For the text-containing cell, return its midpoint in [X, Y] coordinate format. 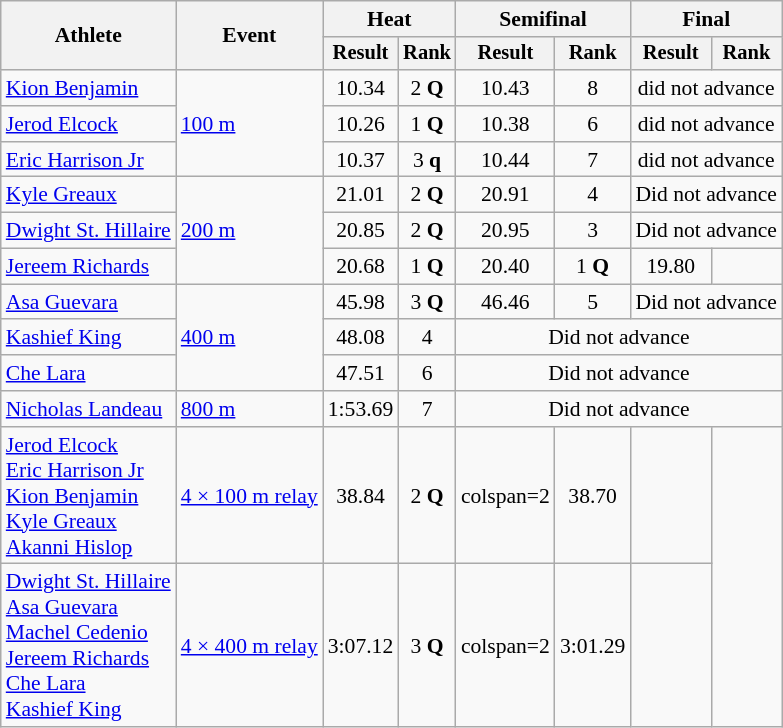
200 m [250, 230]
Kyle Greaux [88, 195]
Eric Harrison Jr [88, 160]
Che Lara [88, 373]
Kion Benjamin [88, 88]
10.37 [360, 160]
20.40 [506, 267]
5 [592, 302]
20.85 [360, 231]
Jerod ElcockEric Harrison JrKion BenjaminKyle GreauxAkanni Hislop [88, 496]
Asa Guevara [88, 302]
3 q [427, 160]
10.26 [360, 124]
38.70 [592, 496]
400 m [250, 338]
3:01.29 [592, 646]
21.01 [360, 195]
Kashief King [88, 338]
20.91 [506, 195]
3 [592, 231]
20.95 [506, 231]
Event [250, 36]
1:53.69 [360, 409]
10.43 [506, 88]
45.98 [360, 302]
10.38 [506, 124]
100 m [250, 124]
Jereem Richards [88, 267]
8 [592, 88]
10.44 [506, 160]
Dwight St. HillaireAsa GuevaraMachel CedenioJereem RichardsChe LaraKashief King [88, 646]
4 × 400 m relay [250, 646]
46.46 [506, 302]
38.84 [360, 496]
3:07.12 [360, 646]
Heat [390, 19]
4 × 100 m relay [250, 496]
10.34 [360, 88]
800 m [250, 409]
Final [706, 19]
Jerod Elcock [88, 124]
20.68 [360, 267]
Dwight St. Hillaire [88, 231]
Athlete [88, 36]
Nicholas Landeau [88, 409]
48.08 [360, 338]
47.51 [360, 373]
19.80 [670, 267]
Semifinal [544, 19]
